Return (x, y) of the center of cell containing provided text 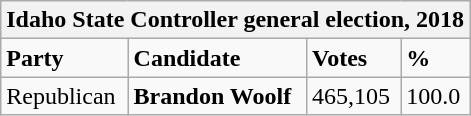
Republican (64, 96)
465,105 (353, 96)
Votes (353, 58)
% (436, 58)
Candidate (217, 58)
100.0 (436, 96)
Brandon Woolf (217, 96)
Party (64, 58)
Idaho State Controller general election, 2018 (236, 20)
